Capture the cell that displays the provided text and extract its [x, y] central coordinate. 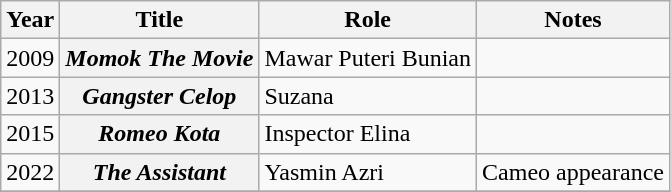
Suzana [368, 96]
Mawar Puteri Bunian [368, 58]
Romeo Kota [160, 134]
2015 [30, 134]
Year [30, 20]
Momok The Movie [160, 58]
Inspector Elina [368, 134]
Role [368, 20]
2022 [30, 172]
Cameo appearance [574, 172]
The Assistant [160, 172]
2013 [30, 96]
Title [160, 20]
Notes [574, 20]
Yasmin Azri [368, 172]
Gangster Celop [160, 96]
2009 [30, 58]
